Identify which cell holds the provided text, then report its (X, Y) central coordinate. 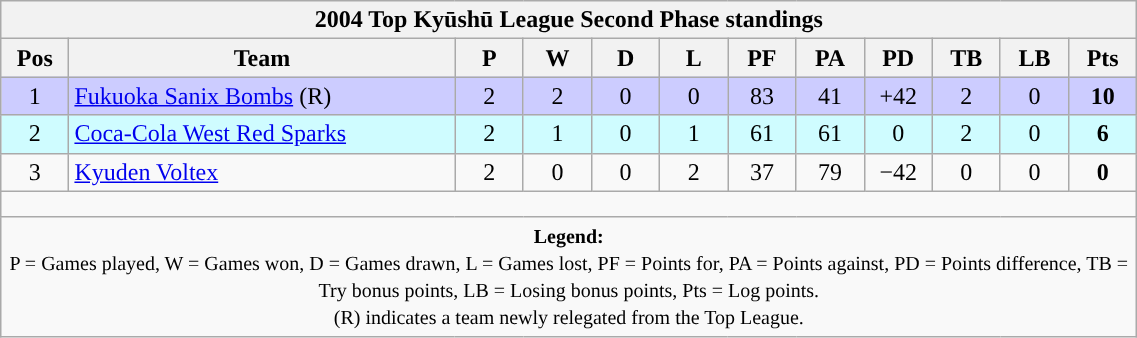
Team (262, 58)
+42 (898, 96)
TB (966, 58)
Coca-Cola West Red Sparks (262, 134)
W (557, 58)
37 (762, 172)
D (625, 58)
P (489, 58)
Fukuoka Sanix Bombs (R) (262, 96)
83 (762, 96)
10 (1103, 96)
PD (898, 58)
PA (830, 58)
6 (1103, 134)
Pos (35, 58)
LB (1034, 58)
PF (762, 58)
Pts (1103, 58)
79 (830, 172)
3 (35, 172)
2004 Top Kyūshū League Second Phase standings (569, 20)
Kyuden Voltex (262, 172)
−42 (898, 172)
L (694, 58)
41 (830, 96)
